Identify which cell holds the provided text, then report its [X, Y] central coordinate. 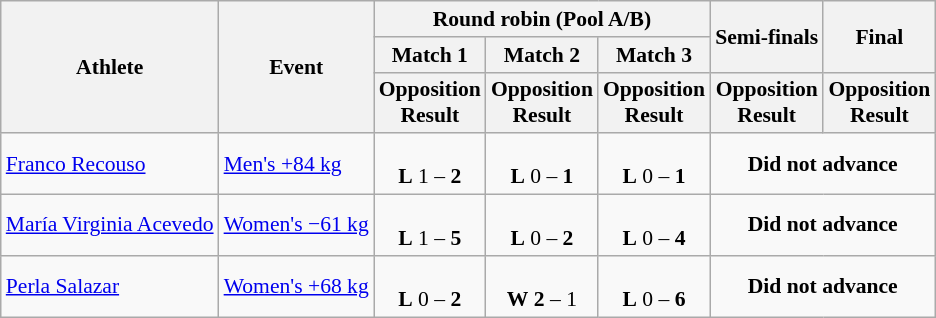
L 1 – 5 [430, 226]
L 0 – 6 [654, 286]
L 1 – 2 [430, 164]
L 0 – 4 [654, 226]
Men's +84 kg [296, 164]
Round robin (Pool A/B) [542, 19]
Event [296, 67]
Athlete [110, 67]
Match 1 [430, 55]
Women's +68 kg [296, 286]
Match 3 [654, 55]
Women's −61 kg [296, 226]
Match 2 [542, 55]
Final [879, 36]
Perla Salazar [110, 286]
W 2 – 1 [542, 286]
Semi-finals [766, 36]
María Virginia Acevedo [110, 226]
Franco Recouso [110, 164]
